Search for the cell housing the specified text and yield its [X, Y] center coordinate. 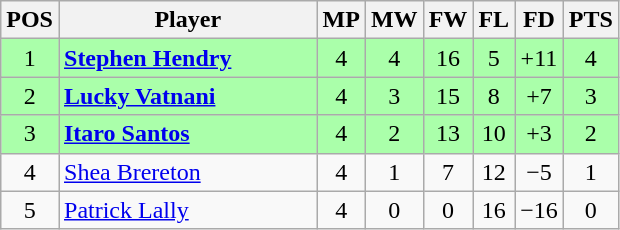
13 [448, 134]
8 [494, 96]
10 [494, 134]
FW [448, 20]
PTS [590, 20]
Itaro Santos [188, 134]
−16 [540, 210]
Stephen Hendry [188, 58]
Lucky Vatnani [188, 96]
Patrick Lally [188, 210]
7 [448, 172]
12 [494, 172]
FD [540, 20]
POS [30, 20]
MW [394, 20]
−5 [540, 172]
Shea Brereton [188, 172]
+7 [540, 96]
15 [448, 96]
Player [188, 20]
+3 [540, 134]
+11 [540, 58]
MP [341, 20]
FL [494, 20]
